Capture the cell that displays the provided text and extract its [x, y] central coordinate. 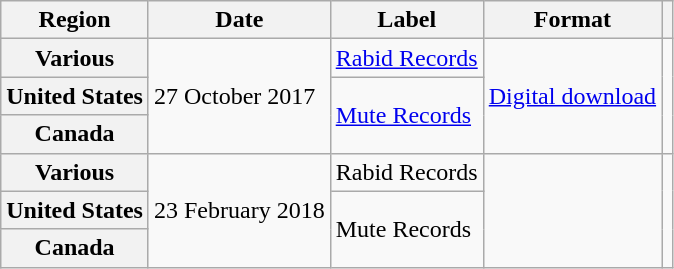
23 February 2018 [239, 210]
Region [75, 20]
Label [406, 20]
Digital download [572, 96]
27 October 2017 [239, 96]
Date [239, 20]
Format [572, 20]
